Scan for the cell matching the given text and deliver its [x, y] coordinate at center. 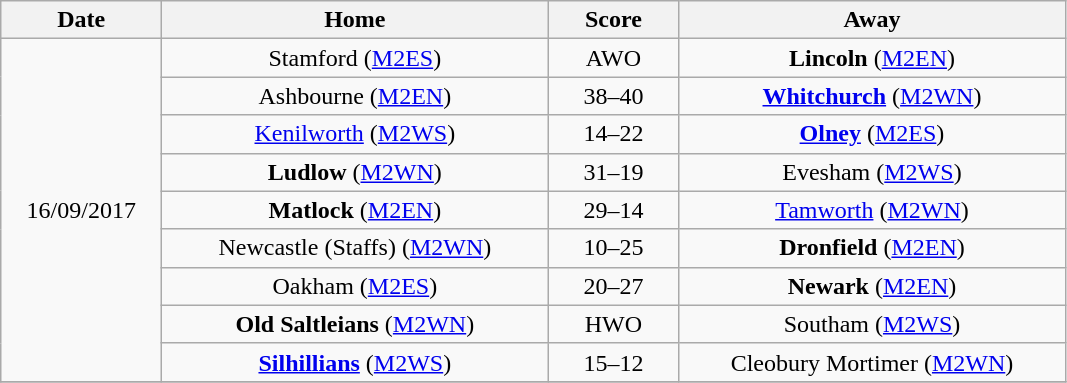
38–40 [614, 96]
Dronfield (M2EN) [872, 248]
20–27 [614, 286]
Date [82, 20]
14–22 [614, 134]
31–19 [614, 172]
Tamworth (M2WN) [872, 210]
Ashbourne (M2EN) [355, 96]
Lincoln (M2EN) [872, 58]
Matlock (M2EN) [355, 210]
Southam (M2WS) [872, 324]
Away [872, 20]
Stamford (M2ES) [355, 58]
Home [355, 20]
29–14 [614, 210]
Old Saltleians (M2WN) [355, 324]
Newark (M2EN) [872, 286]
Score [614, 20]
Ludlow (M2WN) [355, 172]
Newcastle (Staffs) (M2WN) [355, 248]
Olney (M2ES) [872, 134]
15–12 [614, 362]
Kenilworth (M2WS) [355, 134]
Evesham (M2WS) [872, 172]
AWO [614, 58]
Oakham (M2ES) [355, 286]
HWO [614, 324]
Silhillians (M2WS) [355, 362]
16/09/2017 [82, 210]
Whitchurch (M2WN) [872, 96]
10–25 [614, 248]
Cleobury Mortimer (M2WN) [872, 362]
